Determine the (X, Y) coordinate at the center of the cell enclosing the given text.  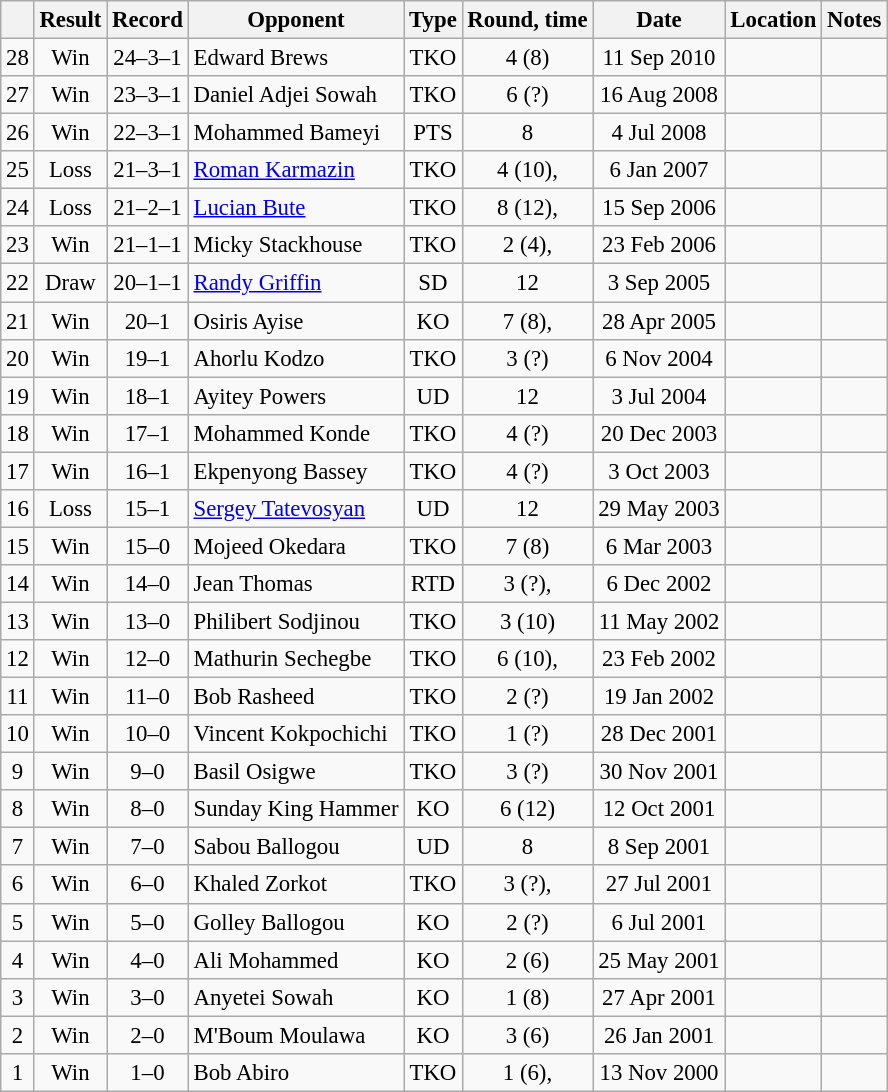
2 (4), (528, 245)
3 Jul 2004 (659, 396)
Roman Karmazin (296, 170)
7–0 (148, 847)
20 (18, 358)
15–1 (148, 509)
Mohammed Konde (296, 433)
28 (18, 58)
Golley Ballogou (296, 922)
19 (18, 396)
28 Apr 2005 (659, 321)
Round, time (528, 20)
8 Sep 2001 (659, 847)
7 (8), (528, 321)
Opponent (296, 20)
20–1 (148, 321)
18–1 (148, 396)
4 (18, 960)
23–3–1 (148, 95)
29 May 2003 (659, 509)
6 (10), (528, 659)
15 Sep 2006 (659, 208)
6 Jul 2001 (659, 922)
4 Jul 2008 (659, 133)
6 Jan 2007 (659, 170)
Mohammed Bameyi (296, 133)
3 (10) (528, 621)
27 Jul 2001 (659, 885)
10 (18, 734)
11 (18, 697)
Jean Thomas (296, 584)
24 (18, 208)
6 (12) (528, 809)
5 (18, 922)
Anyetei Sowah (296, 997)
28 Dec 2001 (659, 734)
6 Dec 2002 (659, 584)
17–1 (148, 433)
10–0 (148, 734)
18 (18, 433)
Sunday King Hammer (296, 809)
21–3–1 (148, 170)
20 Dec 2003 (659, 433)
2 (18, 1035)
22–3–1 (148, 133)
1 (8) (528, 997)
16 (18, 509)
Date (659, 20)
13–0 (148, 621)
1 (18, 1073)
Basil Osigwe (296, 772)
22 (18, 283)
23 Feb 2006 (659, 245)
Sabou Ballogou (296, 847)
21–2–1 (148, 208)
3–0 (148, 997)
14–0 (148, 584)
7 (8) (528, 546)
Vincent Kokpochichi (296, 734)
11 Sep 2010 (659, 58)
27 Apr 2001 (659, 997)
PTS (433, 133)
16 Aug 2008 (659, 95)
Micky Stackhouse (296, 245)
Sergey Tatevosyan (296, 509)
Record (148, 20)
12–0 (148, 659)
6 (18, 885)
Location (774, 20)
19 Jan 2002 (659, 697)
6 (?) (528, 95)
Bob Abiro (296, 1073)
2 (6) (528, 960)
Mojeed Okedara (296, 546)
3 (18, 997)
Ayitey Powers (296, 396)
Result (70, 20)
6 Nov 2004 (659, 358)
7 (18, 847)
24–3–1 (148, 58)
13 (18, 621)
4 (8) (528, 58)
Lucian Bute (296, 208)
Notes (854, 20)
14 (18, 584)
Osiris Ayise (296, 321)
1–0 (148, 1073)
1 (?) (528, 734)
Ali Mohammed (296, 960)
3 Oct 2003 (659, 471)
8 (12), (528, 208)
23 (18, 245)
19–1 (148, 358)
20–1–1 (148, 283)
Randy Griffin (296, 283)
25 May 2001 (659, 960)
12 Oct 2001 (659, 809)
23 Feb 2002 (659, 659)
13 Nov 2000 (659, 1073)
26 (18, 133)
26 Jan 2001 (659, 1035)
27 (18, 95)
Bob Rasheed (296, 697)
11 May 2002 (659, 621)
17 (18, 471)
Ekpenyong Bassey (296, 471)
4 (10), (528, 170)
9–0 (148, 772)
1 (6), (528, 1073)
15 (18, 546)
8–0 (148, 809)
2–0 (148, 1035)
3 Sep 2005 (659, 283)
25 (18, 170)
Draw (70, 283)
Ahorlu Kodzo (296, 358)
30 Nov 2001 (659, 772)
Philibert Sodjinou (296, 621)
SD (433, 283)
M'Boum Moulawa (296, 1035)
Type (433, 20)
4–0 (148, 960)
9 (18, 772)
21 (18, 321)
5–0 (148, 922)
15–0 (148, 546)
Khaled Zorkot (296, 885)
Edward Brews (296, 58)
RTD (433, 584)
Daniel Adjei Sowah (296, 95)
21–1–1 (148, 245)
3 (6) (528, 1035)
11–0 (148, 697)
6–0 (148, 885)
Mathurin Sechegbe (296, 659)
16–1 (148, 471)
6 Mar 2003 (659, 546)
